Extract the (X, Y) coordinate from the center of the cell holding the provided text.  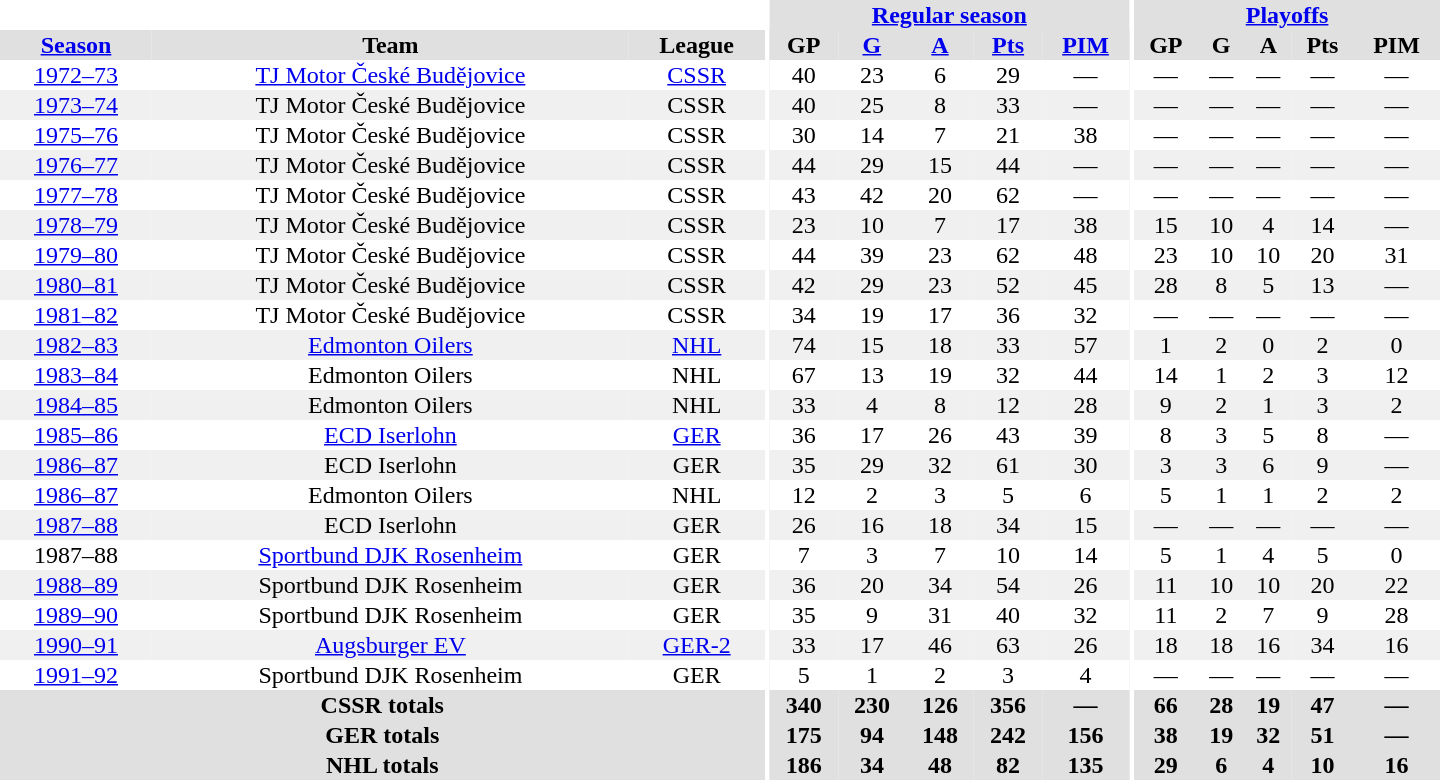
1991–92 (76, 675)
63 (1008, 645)
356 (1008, 705)
1982–83 (76, 345)
67 (804, 375)
Season (76, 45)
66 (1166, 705)
242 (1008, 735)
94 (872, 735)
148 (940, 735)
175 (804, 735)
22 (1396, 585)
1983–84 (76, 375)
Playoffs (1287, 15)
156 (1086, 735)
1981–82 (76, 315)
1972–73 (76, 75)
57 (1086, 345)
21 (1008, 135)
340 (804, 705)
Regular season (950, 15)
25 (872, 105)
1988–89 (76, 585)
135 (1086, 765)
1990–91 (76, 645)
52 (1008, 285)
51 (1322, 735)
1989–90 (76, 615)
GER totals (382, 735)
126 (940, 705)
1973–74 (76, 105)
Team (390, 45)
82 (1008, 765)
NHL totals (382, 765)
61 (1008, 465)
54 (1008, 585)
1978–79 (76, 225)
1980–81 (76, 285)
1979–80 (76, 255)
46 (940, 645)
1984–85 (76, 405)
Augsburger EV (390, 645)
1975–76 (76, 135)
1977–78 (76, 195)
GER-2 (697, 645)
1985–86 (76, 435)
1976–77 (76, 165)
CSSR totals (382, 705)
186 (804, 765)
74 (804, 345)
47 (1322, 705)
League (697, 45)
45 (1086, 285)
230 (872, 705)
